Output the (x, y) coordinate of the center of the cell containing the given text.  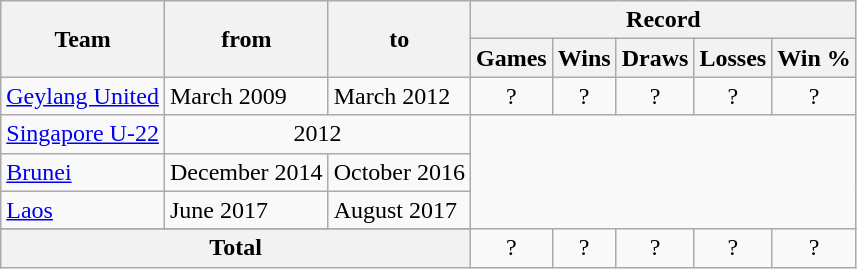
Draws (655, 58)
Singapore U-22 (83, 134)
Wins (584, 58)
to (399, 39)
from (246, 39)
Geylang United (83, 96)
Losses (733, 58)
March 2009 (246, 96)
December 2014 (246, 172)
Win % (814, 58)
Laos (83, 210)
Total (236, 248)
Games (511, 58)
March 2012 (399, 96)
August 2017 (399, 210)
June 2017 (246, 210)
Record (663, 20)
Brunei (83, 172)
October 2016 (399, 172)
Team (83, 39)
2012 (317, 134)
